Determine the [x, y] coordinate at the center of the cell enclosing the given text.  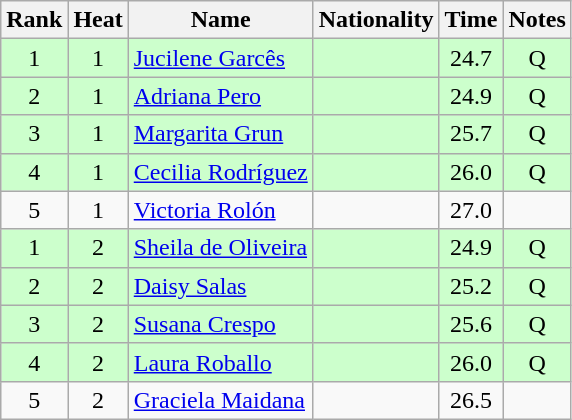
Laura Roballo [220, 362]
Time [471, 20]
Adriana Pero [220, 96]
27.0 [471, 210]
Daisy Salas [220, 286]
Victoria Rolón [220, 210]
Nationality [376, 20]
Name [220, 20]
Sheila de Oliveira [220, 248]
Graciela Maidana [220, 400]
Notes [537, 20]
Margarita Grun [220, 134]
Rank [34, 20]
26.5 [471, 400]
Cecilia Rodríguez [220, 172]
Jucilene Garcês [220, 58]
Susana Crespo [220, 324]
Heat [98, 20]
24.7 [471, 58]
25.2 [471, 286]
25.6 [471, 324]
25.7 [471, 134]
